Extract the [x, y] coordinate from the center of the cell holding the provided text.  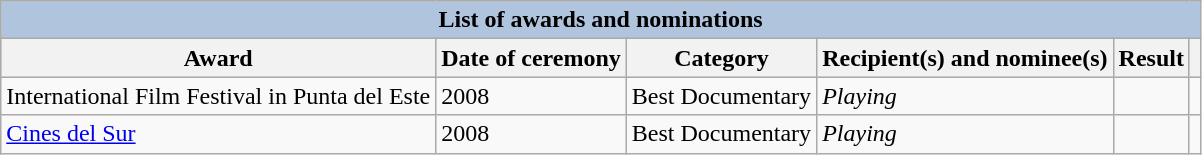
Category [721, 58]
Date of ceremony [532, 58]
Award [218, 58]
Cines del Sur [218, 134]
List of awards and nominations [601, 20]
Recipient(s) and nominee(s) [965, 58]
Result [1151, 58]
International Film Festival in Punta del Este [218, 96]
